Capture the cell that displays the provided text and extract its (x, y) central coordinate. 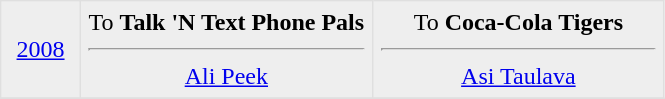
2008 (41, 50)
To Coca-Cola TigersAsi Taulava (518, 50)
To Talk 'N Text Phone PalsAli Peek (226, 50)
